For the text-containing cell, return its midpoint in (x, y) coordinate format. 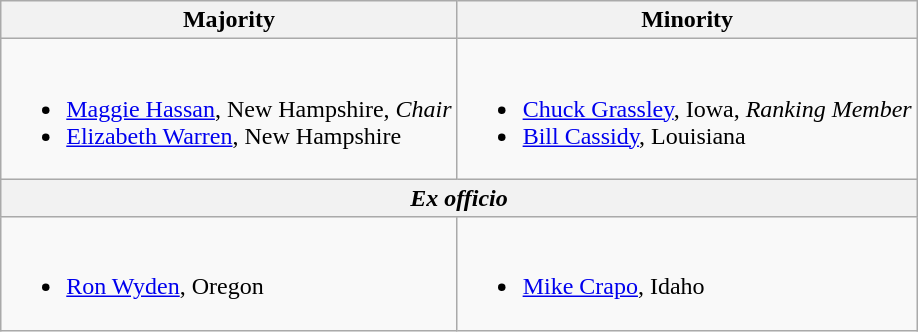
Mike Crapo, Idaho (687, 274)
Maggie Hassan, New Hampshire, ChairElizabeth Warren, New Hampshire (229, 109)
Minority (687, 20)
Chuck Grassley, Iowa, Ranking MemberBill Cassidy, Louisiana (687, 109)
Ex officio (459, 198)
Majority (229, 20)
Ron Wyden, Oregon (229, 274)
